Extract the (X, Y) coordinate from the center of the cell holding the provided text.  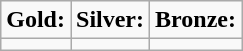
Bronze: (196, 20)
Silver: (110, 20)
Gold: (36, 20)
